For the text-containing cell, return its midpoint in [x, y] coordinate format. 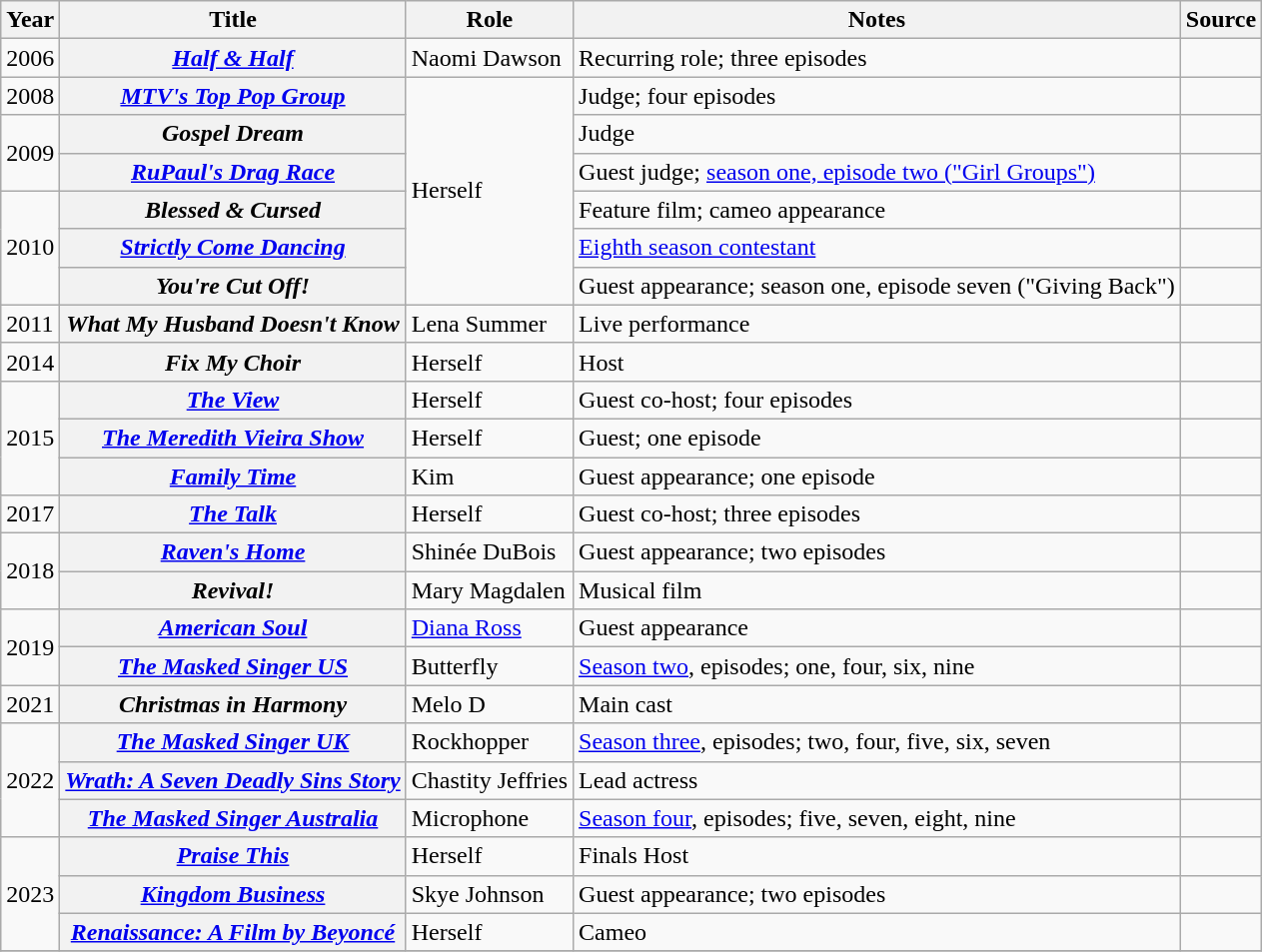
The Masked Singer US [233, 666]
Christmas in Harmony [233, 704]
Gospel Dream [233, 134]
The Masked Singer Australia [233, 818]
Musical film [877, 590]
Diana Ross [490, 628]
2017 [30, 514]
2009 [30, 153]
Kingdom Business [233, 894]
What My Husband Doesn't Know [233, 324]
Skye Johnson [490, 894]
Strictly Come Dancing [233, 248]
The Meredith Vieira Show [233, 438]
2023 [30, 894]
Praise This [233, 856]
2015 [30, 438]
Judge [877, 134]
2010 [30, 248]
Guest co-host; four episodes [877, 400]
Blessed & Cursed [233, 210]
2006 [30, 58]
Notes [877, 20]
Half & Half [233, 58]
The Masked Singer UK [233, 742]
Raven's Home [233, 552]
Fix My Choir [233, 362]
Revival! [233, 590]
Wrath: A Seven Deadly Sins Story [233, 780]
Shinée DuBois [490, 552]
Guest appearance; season one, episode seven ("Giving Back") [877, 286]
Live performance [877, 324]
RuPaul's Drag Race [233, 172]
Guest judge; season one, episode two ("Girl Groups") [877, 172]
Guest co-host; three episodes [877, 514]
2021 [30, 704]
Chastity Jeffries [490, 780]
Finals Host [877, 856]
Season four, episodes; five, seven, eight, nine [877, 818]
The View [233, 400]
Main cast [877, 704]
American Soul [233, 628]
2019 [30, 647]
2011 [30, 324]
Lena Summer [490, 324]
Naomi Dawson [490, 58]
Title [233, 20]
Guest; one episode [877, 438]
Host [877, 362]
Rockhopper [490, 742]
Lead actress [877, 780]
Feature film; cameo appearance [877, 210]
Source [1221, 20]
Microphone [490, 818]
Butterfly [490, 666]
Guest appearance [877, 628]
2018 [30, 571]
Family Time [233, 476]
Year [30, 20]
2014 [30, 362]
Renaissance: A Film by Beyoncé [233, 932]
The Talk [233, 514]
Judge; four episodes [877, 96]
Guest appearance; one episode [877, 476]
MTV's Top Pop Group [233, 96]
Cameo [877, 932]
You're Cut Off! [233, 286]
Recurring role; three episodes [877, 58]
2022 [30, 780]
Season two, episodes; one, four, six, nine [877, 666]
2008 [30, 96]
Season three, episodes; two, four, five, six, seven [877, 742]
Kim [490, 476]
Melo D [490, 704]
Mary Magdalen [490, 590]
Eighth season contestant [877, 248]
Role [490, 20]
